Locate the cell with the specified text and output its (x, y) center coordinate. 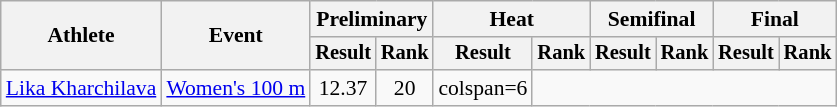
Semifinal (652, 19)
Athlete (82, 36)
Final (774, 19)
Preliminary (372, 19)
20 (405, 88)
Heat (512, 19)
Lika Kharchilava (82, 88)
12.37 (343, 88)
Women's 100 m (236, 88)
colspan=6 (482, 88)
Event (236, 36)
